Scan for the cell matching the given text and deliver its [X, Y] coordinate at center. 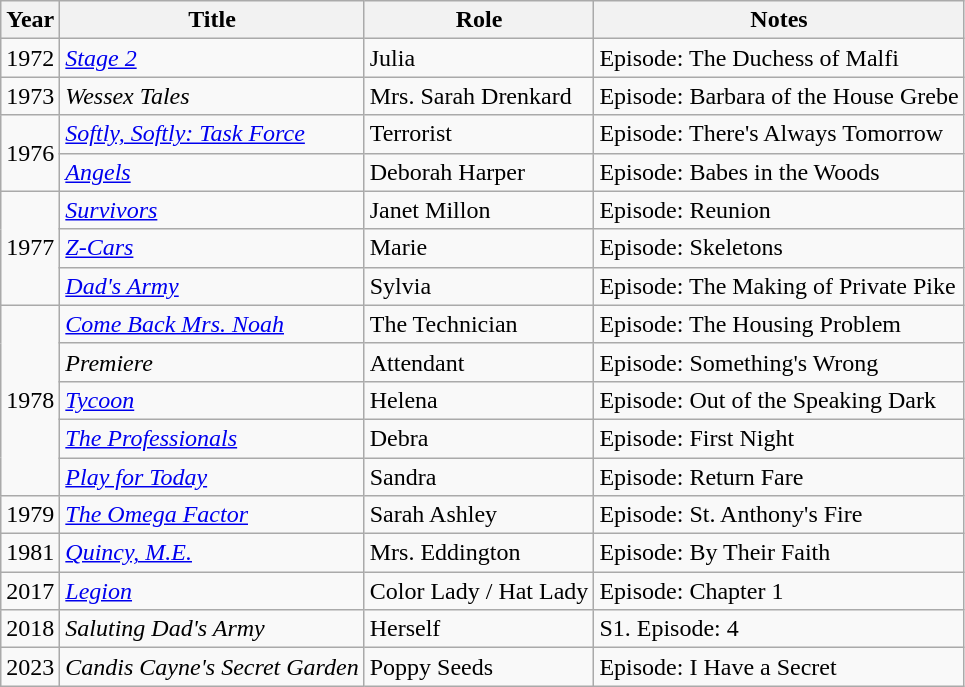
Episode: There's Always Tomorrow [779, 134]
Color Lady / Hat Lady [479, 591]
Tycoon [212, 400]
1977 [30, 248]
1981 [30, 553]
Episode: Reunion [779, 210]
Mrs. Eddington [479, 553]
Premiere [212, 362]
Terrorist [479, 134]
Episode: The Duchess of Malfi [779, 58]
Episode: Out of the Speaking Dark [779, 400]
Episode: The Making of Private Pike [779, 286]
Z-Cars [212, 248]
Role [479, 20]
Wessex Tales [212, 96]
Softly, Softly: Task Force [212, 134]
2023 [30, 667]
Stage 2 [212, 58]
Janet Millon [479, 210]
1976 [30, 153]
Deborah Harper [479, 172]
Poppy Seeds [479, 667]
Angels [212, 172]
Legion [212, 591]
Episode: Babes in the Woods [779, 172]
2018 [30, 629]
1972 [30, 58]
The Omega Factor [212, 515]
Saluting Dad's Army [212, 629]
Candis Cayne's Secret Garden [212, 667]
Episode: Skeletons [779, 248]
Year [30, 20]
Play for Today [212, 477]
Title [212, 20]
Episode: I Have a Secret [779, 667]
Episode: By Their Faith [779, 553]
Episode: Return Fare [779, 477]
Marie [479, 248]
Sandra [479, 477]
Episode: Barbara of the House Grebe [779, 96]
Helena [479, 400]
Survivors [212, 210]
Attendant [479, 362]
Debra [479, 438]
Herself [479, 629]
Episode: The Housing Problem [779, 324]
Dad's Army [212, 286]
The Professionals [212, 438]
The Technician [479, 324]
Episode: Something's Wrong [779, 362]
Sylvia [479, 286]
Mrs. Sarah Drenkard [479, 96]
1973 [30, 96]
Notes [779, 20]
Quincy, M.E. [212, 553]
Episode: Chapter 1 [779, 591]
S1. Episode: 4 [779, 629]
1979 [30, 515]
Sarah Ashley [479, 515]
2017 [30, 591]
1978 [30, 400]
Episode: First Night [779, 438]
Come Back Mrs. Noah [212, 324]
Episode: St. Anthony's Fire [779, 515]
Julia [479, 58]
